Output the [x, y] coordinate of the center of the cell containing the given text.  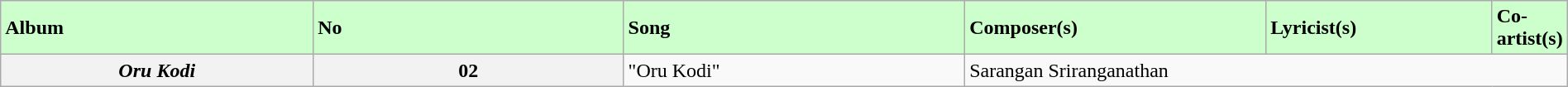
No [468, 28]
Composer(s) [1116, 28]
Oru Kodi [157, 70]
"Oru Kodi" [794, 70]
02 [468, 70]
Sarangan Sriranganathan [1267, 70]
Album [157, 28]
Lyricist(s) [1379, 28]
Song [794, 28]
Co-artist(s) [1530, 28]
